Pinpoint the cell where the given text exists, returning its [X, Y] midpoint coordinate. 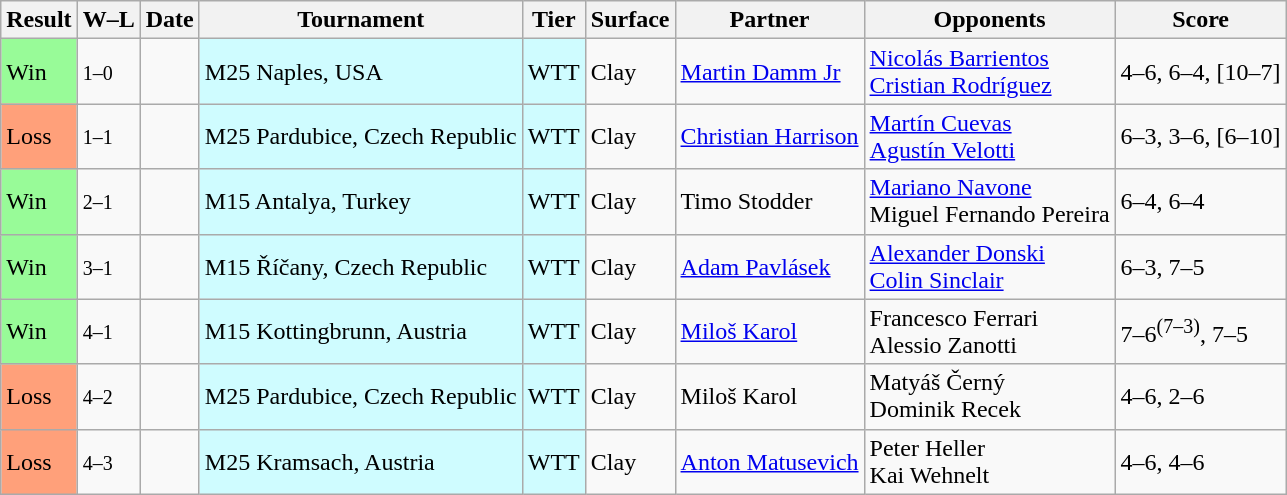
Timo Stodder [770, 202]
Mariano Navone Miguel Fernando Pereira [990, 202]
Matyáš Černý Dominik Recek [990, 396]
M25 Naples, USA [360, 72]
Score [1200, 20]
1–0 [108, 72]
4–6, 6–4, [10–7] [1200, 72]
M25 Kramsach, Austria [360, 462]
2–1 [108, 202]
3–1 [108, 266]
M15 Antalya, Turkey [360, 202]
Tournament [360, 20]
Surface [630, 20]
4–3 [108, 462]
Partner [770, 20]
Tier [554, 20]
M15 Říčany, Czech Republic [360, 266]
Result [39, 20]
Christian Harrison [770, 136]
7–6(7–3), 7–5 [1200, 332]
Peter Heller Kai Wehnelt [990, 462]
6–3, 3–6, [6–10] [1200, 136]
4–2 [108, 396]
6–4, 6–4 [1200, 202]
Alexander Donski Colin Sinclair [990, 266]
W–L [108, 20]
Adam Pavlásek [770, 266]
M15 Kottingbrunn, Austria [360, 332]
Opponents [990, 20]
4–6, 2–6 [1200, 396]
6–3, 7–5 [1200, 266]
4–6, 4–6 [1200, 462]
1–1 [108, 136]
Francesco Ferrari Alessio Zanotti [990, 332]
Martin Damm Jr [770, 72]
Martín Cuevas Agustín Velotti [990, 136]
Anton Matusevich [770, 462]
Date [170, 20]
Nicolás Barrientos Cristian Rodríguez [990, 72]
4–1 [108, 332]
